Extract the (X, Y) coordinate from the center of the cell holding the provided text.  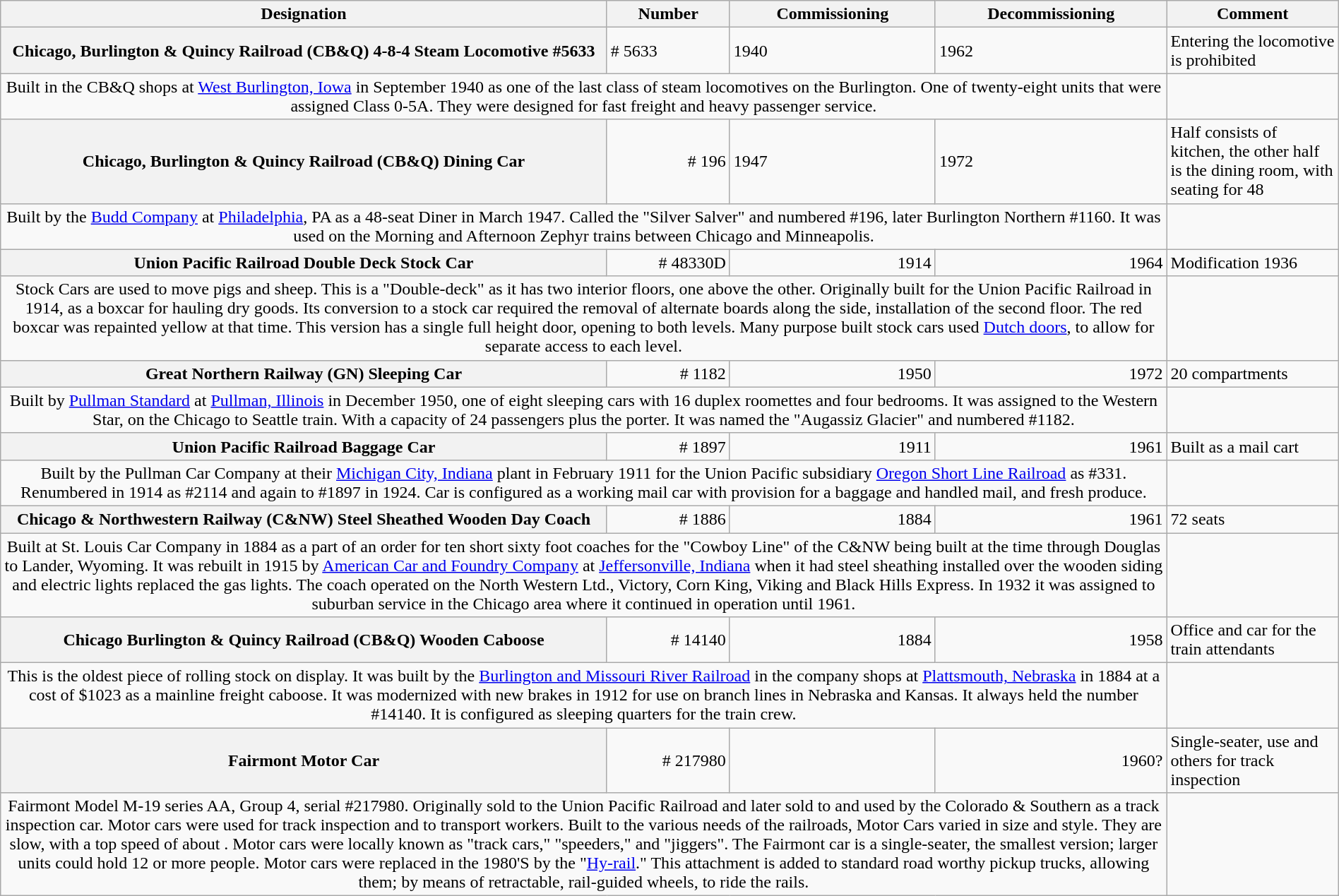
1962 (1051, 51)
# 1886 (668, 519)
1958 (1051, 640)
# 1182 (668, 374)
72 seats (1253, 519)
Built as a mail cart (1253, 446)
20 compartments (1253, 374)
Fairmont Motor Car (304, 760)
1911 (832, 446)
Designation (304, 14)
1947 (832, 161)
Chicago, Burlington & Quincy Railroad (CB&Q) 4-8-4 Steam Locomotive #5633 (304, 51)
# 14140 (668, 640)
Great Northern Railway (GN) Sleeping Car (304, 374)
Commissioning (832, 14)
Chicago, Burlington & Quincy Railroad (CB&Q) Dining Car (304, 161)
Decommissioning (1051, 14)
Chicago Burlington & Quincy Railroad (CB&Q) Wooden Caboose (304, 640)
1964 (1051, 263)
1950 (832, 374)
Entering the locomotive is prohibited (1253, 51)
Chicago & Northwestern Railway (C&NW) Steel Sheathed Wooden Day Coach (304, 519)
1914 (832, 263)
Union Pacific Railroad Baggage Car (304, 446)
# 1897 (668, 446)
Half consists of kitchen, the other half is the dining room, with seating for 48 (1253, 161)
Modification 1936 (1253, 263)
Single-seater, use and others for track inspection (1253, 760)
# 196 (668, 161)
Number (668, 14)
1960? (1051, 760)
# 217980 (668, 760)
# 5633 (668, 51)
Union Pacific Railroad Double Deck Stock Car (304, 263)
Comment (1253, 14)
# 48330D (668, 263)
Office and car for the train attendants (1253, 640)
1940 (832, 51)
